Capture the cell that displays the provided text and extract its [X, Y] central coordinate. 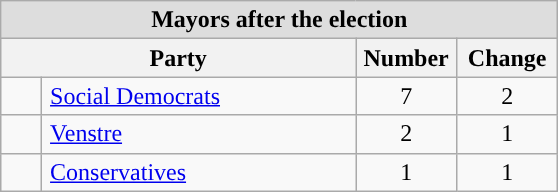
7 [406, 96]
Party [178, 58]
Social Democrats [199, 96]
Number [406, 58]
Conservatives [199, 172]
Mayors after the election [280, 20]
Venstre [199, 134]
Change [508, 58]
